Output the (x, y) coordinate of the center of the cell containing the given text.  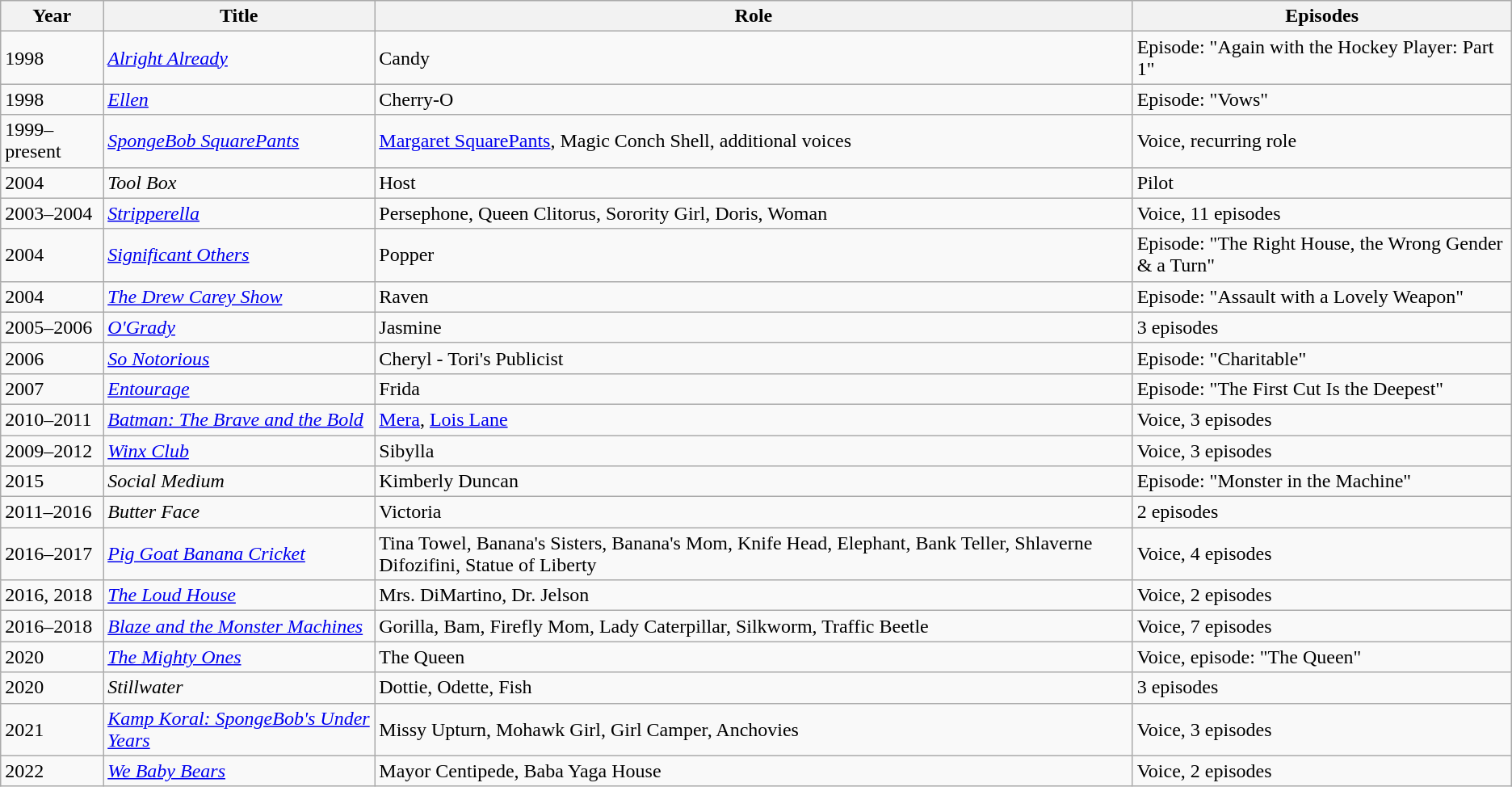
Cheryl - Tori's Publicist (754, 358)
2 episodes (1321, 512)
Kamp Koral: SpongeBob's Under Years (239, 729)
Winx Club (239, 450)
Episode: "The First Cut Is the Deepest" (1321, 389)
Blaze and the Monster Machines (239, 626)
2021 (52, 729)
Victoria (754, 512)
Tina Towel, Banana's Sisters, Banana's Mom, Knife Head, Elephant, Bank Teller, Shlaverne Difozifini, Statue of Liberty (754, 554)
Significant Others (239, 255)
Sibylla (754, 450)
The Queen (754, 657)
Gorilla, Bam, Firefly Mom, Lady Caterpillar, Silkworm, Traffic Beetle (754, 626)
Episode: "Vows" (1321, 99)
So Notorious (239, 358)
2003–2004 (52, 213)
2006 (52, 358)
Episode: "The Right House, the Wrong Gender & a Turn" (1321, 255)
1999–present (52, 141)
Year (52, 16)
2011–2016 (52, 512)
2009–2012 (52, 450)
Jasmine (754, 327)
Pilot (1321, 183)
Episodes (1321, 16)
Cherry-O (754, 99)
Stillwater (239, 688)
2005–2006 (52, 327)
Stripperella (239, 213)
Alright Already (239, 58)
Candy (754, 58)
Voice, 11 episodes (1321, 213)
2016–2017 (52, 554)
Voice, 4 episodes (1321, 554)
Mera, Lois Lane (754, 419)
2015 (52, 482)
Voice, recurring role (1321, 141)
Episode: "Assault with a Lovely Weapon" (1321, 297)
Title (239, 16)
Entourage (239, 389)
Mrs. DiMartino, Dr. Jelson (754, 596)
2010–2011 (52, 419)
Tool Box (239, 183)
We Baby Bears (239, 771)
SpongeBob SquarePants (239, 141)
Role (754, 16)
Mayor Centipede, Baba Yaga House (754, 771)
Batman: The Brave and the Bold (239, 419)
Host (754, 183)
2022 (52, 771)
The Drew Carey Show (239, 297)
Persephone, Queen Clitorus, Sorority Girl, Doris, Woman (754, 213)
2007 (52, 389)
Ellen (239, 99)
Butter Face (239, 512)
Episode: "Charitable" (1321, 358)
The Mighty Ones (239, 657)
Missy Upturn, Mohawk Girl, Girl Camper, Anchovies (754, 729)
Voice, episode: "The Queen" (1321, 657)
Episode: "Again with the Hockey Player: Part 1" (1321, 58)
Frida (754, 389)
Social Medium (239, 482)
O'Grady (239, 327)
Margaret SquarePants, Magic Conch Shell, additional voices (754, 141)
Raven (754, 297)
Episode: "Monster in the Machine" (1321, 482)
Voice, 7 episodes (1321, 626)
2016, 2018 (52, 596)
Popper (754, 255)
The Loud House (239, 596)
Dottie, Odette, Fish (754, 688)
2016–2018 (52, 626)
Kimberly Duncan (754, 482)
Pig Goat Banana Cricket (239, 554)
